Capture the cell that displays the provided text and extract its [X, Y] central coordinate. 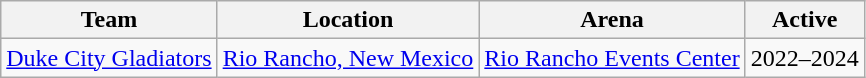
Rio Rancho Events Center [612, 58]
Team [109, 20]
2022–2024 [804, 58]
Active [804, 20]
Location [348, 20]
Duke City Gladiators [109, 58]
Rio Rancho, New Mexico [348, 58]
Arena [612, 20]
